Pinpoint the cell where the given text exists, returning its (X, Y) midpoint coordinate. 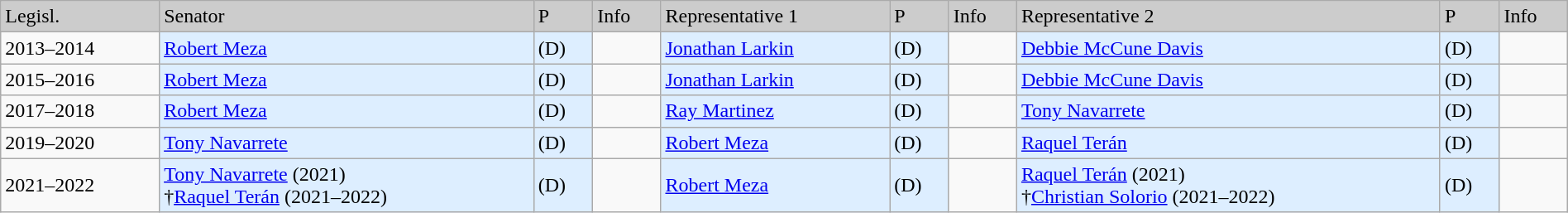
2013–2014 (80, 48)
Senator (347, 17)
Ray Martinez (776, 111)
Raquel Terán (2021)†Christian Solorio (2021–2022) (1228, 186)
Tony Navarrete (2021) †Raquel Terán (2021–2022) (347, 186)
2017–2018 (80, 111)
2021–2022 (80, 186)
Representative 1 (776, 17)
Representative 2 (1228, 17)
Legisl. (80, 17)
2015–2016 (80, 80)
Raquel Terán (1228, 143)
2019–2020 (80, 143)
